Capture the cell that displays the provided text and extract its (X, Y) central coordinate. 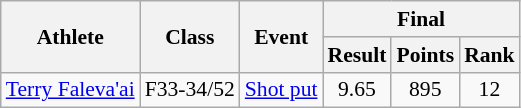
Result (356, 55)
F33-34/52 (190, 90)
Points (425, 55)
Shot put (282, 90)
Athlete (70, 36)
9.65 (356, 90)
Event (282, 36)
12 (490, 90)
895 (425, 90)
Terry Faleva'ai (70, 90)
Class (190, 36)
Rank (490, 55)
Final (420, 19)
